Pinpoint the cell where the given text exists, returning its (x, y) midpoint coordinate. 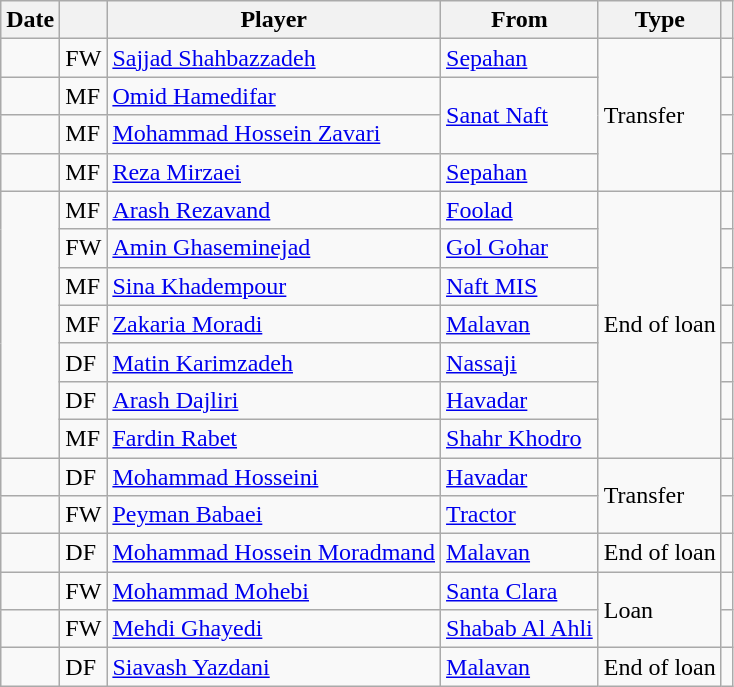
Tractor (520, 515)
Fardin Rabet (274, 438)
Shahr Khodro (520, 438)
From (520, 20)
Mehdi Ghayedi (274, 629)
Mohammad Hossein Zavari (274, 134)
Naft MIS (520, 286)
Reza Mirzaei (274, 172)
Siavash Yazdani (274, 667)
Gol Gohar (520, 248)
Loan (660, 610)
Santa Clara (520, 591)
Mohammad Hossein Moradmand (274, 553)
Sanat Naft (520, 115)
Shabab Al Ahli (520, 629)
Mohammad Hosseini (274, 477)
Sajjad Shahbazzadeh (274, 58)
Nassaji (520, 362)
Mohammad Mohebi (274, 591)
Peyman Babaei (274, 515)
Matin Karimzadeh (274, 362)
Player (274, 20)
Omid Hamedifar (274, 96)
Sina Khadempour (274, 286)
Date (30, 20)
Type (660, 20)
Zakaria Moradi (274, 324)
Foolad (520, 210)
Arash Rezavand (274, 210)
Amin Ghaseminejad (274, 248)
Arash Dajliri (274, 400)
